Return the [x, y] coordinate for the center point of the cell that contains the specified text.  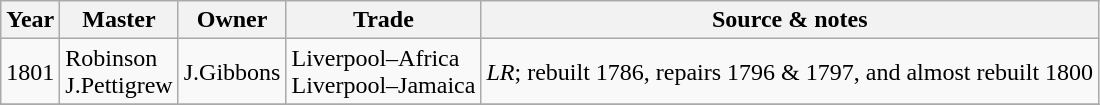
LR; rebuilt 1786, repairs 1796 & 1797, and almost rebuilt 1800 [790, 72]
Year [30, 20]
1801 [30, 72]
Source & notes [790, 20]
RobinsonJ.Pettigrew [119, 72]
Trade [384, 20]
Owner [232, 20]
J.Gibbons [232, 72]
Master [119, 20]
Liverpool–AfricaLiverpool–Jamaica [384, 72]
